Scan for the cell matching the given text and deliver its (X, Y) coordinate at center. 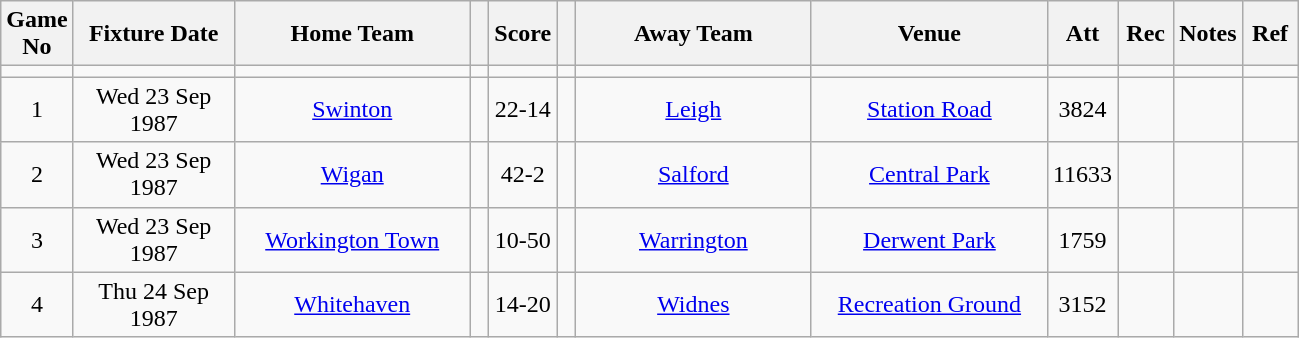
4 (37, 304)
Station Road (929, 110)
3152 (1082, 304)
Venue (929, 34)
22-14 (523, 110)
Score (523, 34)
Home Team (352, 34)
Game No (37, 34)
Central Park (929, 174)
Whitehaven (352, 304)
Workington Town (352, 240)
Ref (1270, 34)
Rec (1146, 34)
Salford (693, 174)
Widnes (693, 304)
Notes (1208, 34)
Wigan (352, 174)
Fixture Date (154, 34)
2 (37, 174)
Att (1082, 34)
Derwent Park (929, 240)
Swinton (352, 110)
1 (37, 110)
3 (37, 240)
14-20 (523, 304)
3824 (1082, 110)
Thu 24 Sep 1987 (154, 304)
Leigh (693, 110)
1759 (1082, 240)
Recreation Ground (929, 304)
Away Team (693, 34)
Warrington (693, 240)
42-2 (523, 174)
11633 (1082, 174)
10-50 (523, 240)
